Provide the (X, Y) coordinate of the cell's center where the given text is located.  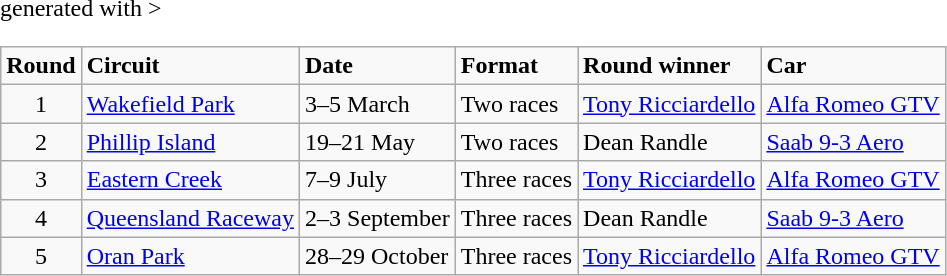
19–21 May (378, 142)
7–9 July (378, 180)
2–3 September (378, 218)
3 (41, 180)
3–5 March (378, 104)
Oran Park (190, 256)
Date (378, 66)
Eastern Creek (190, 180)
Round (41, 66)
Round winner (670, 66)
Circuit (190, 66)
5 (41, 256)
Wakefield Park (190, 104)
Format (516, 66)
28–29 October (378, 256)
Phillip Island (190, 142)
4 (41, 218)
1 (41, 104)
2 (41, 142)
Car (853, 66)
Queensland Raceway (190, 218)
